Identify which cell holds the provided text, then report its (X, Y) central coordinate. 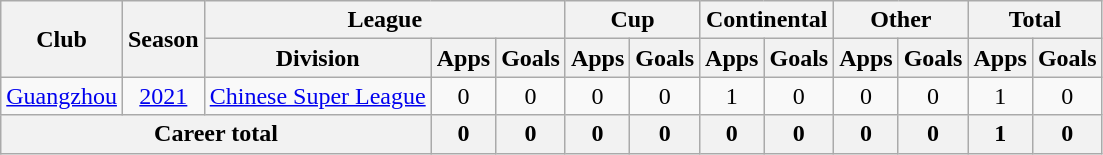
Continental (767, 20)
Other (901, 20)
Club (62, 39)
Career total (216, 134)
Season (163, 39)
Chinese Super League (318, 96)
Guangzhou (62, 96)
Total (1035, 20)
Division (318, 58)
2021 (163, 96)
Cup (632, 20)
League (384, 20)
